Search for the cell housing the specified text and yield its (X, Y) center coordinate. 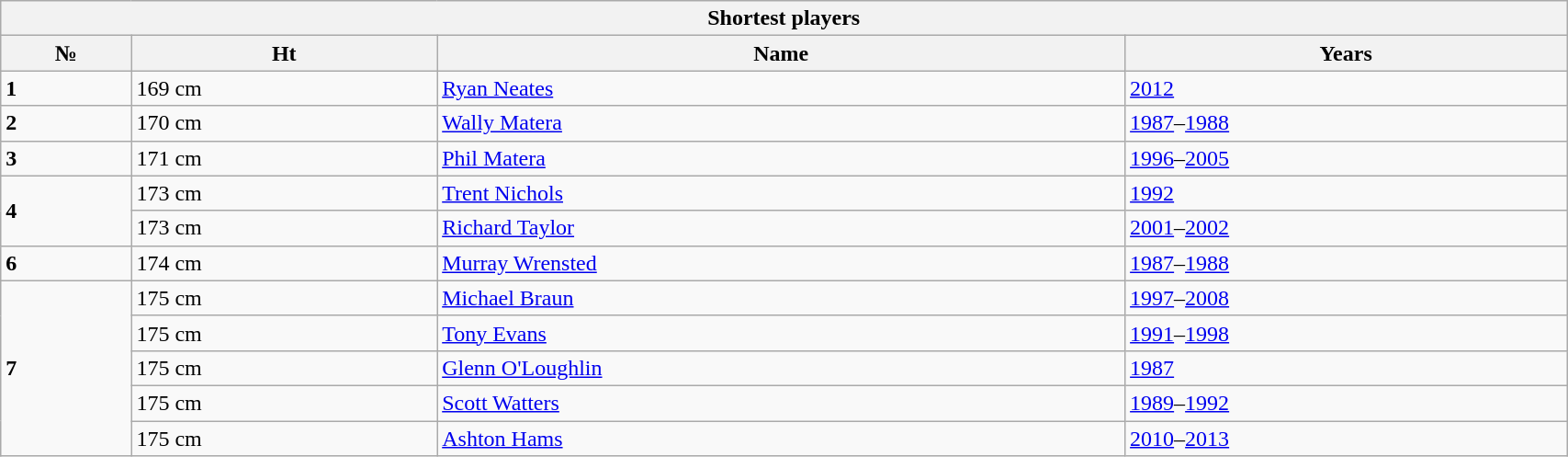
1996–2005 (1347, 158)
Michael Braun (781, 298)
2010–2013 (1347, 439)
7 (66, 368)
170 cm (285, 123)
2 (66, 123)
Scott Watters (781, 403)
Shortest players (784, 18)
169 cm (285, 88)
1987 (1347, 368)
174 cm (285, 263)
3 (66, 158)
1991–1998 (1347, 333)
171 cm (285, 158)
Ashton Hams (781, 439)
Glenn O'Loughlin (781, 368)
Name (781, 53)
Wally Matera (781, 123)
6 (66, 263)
1997–2008 (1347, 298)
Phil Matera (781, 158)
1989–1992 (1347, 403)
2001–2002 (1347, 228)
Ht (285, 53)
Years (1347, 53)
4 (66, 211)
Trent Nichols (781, 193)
1992 (1347, 193)
Tony Evans (781, 333)
2012 (1347, 88)
Richard Taylor (781, 228)
Ryan Neates (781, 88)
Murray Wrensted (781, 263)
1 (66, 88)
№ (66, 53)
